Find where the given text appears and provide that cell's center as [X, Y] coordinate. 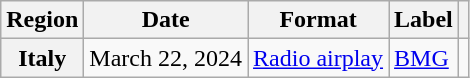
Radio airplay [318, 58]
Label [424, 20]
BMG [424, 58]
Format [318, 20]
Date [166, 20]
March 22, 2024 [166, 58]
Italy [42, 58]
Region [42, 20]
